Extract the [x, y] coordinate from the center of the cell holding the provided text.  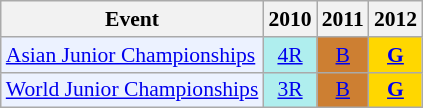
2012 [396, 19]
2011 [343, 19]
Event [132, 19]
Asian Junior Championships [132, 55]
4R [290, 55]
3R [290, 90]
World Junior Championships [132, 90]
2010 [290, 19]
